Output the [X, Y] coordinate of the center of the cell containing the given text.  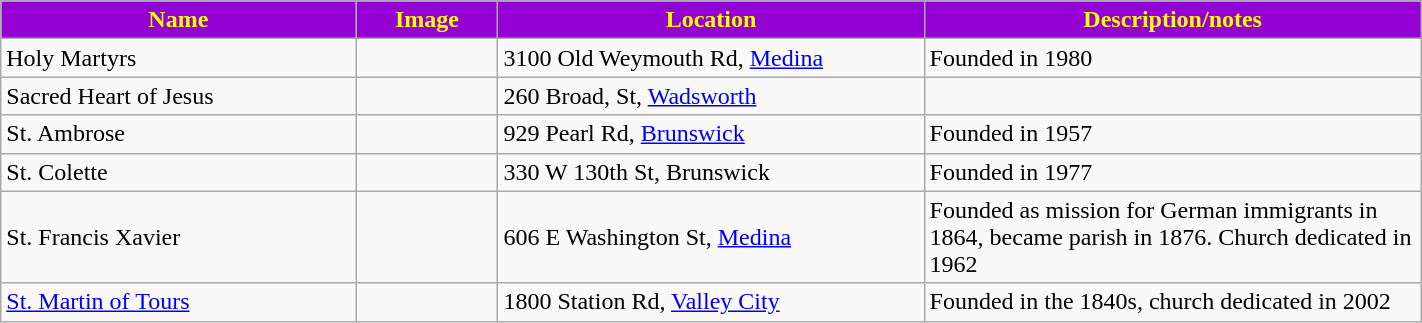
Founded in 1980 [1172, 58]
330 W 130th St, Brunswick [711, 172]
Holy Martyrs [178, 58]
Description/notes [1172, 20]
Name [178, 20]
606 E Washington St, Medina [711, 237]
St. Colette [178, 172]
St. Martin of Tours [178, 302]
Founded as mission for German immigrants in 1864, became parish in 1876. Church dedicated in 1962 [1172, 237]
Image [427, 20]
Founded in 1957 [1172, 134]
Sacred Heart of Jesus [178, 96]
Founded in 1977 [1172, 172]
260 Broad, St, Wadsworth [711, 96]
3100 Old Weymouth Rd, Medina [711, 58]
Location [711, 20]
1800 Station Rd, Valley City [711, 302]
Founded in the 1840s, church dedicated in 2002 [1172, 302]
St. Ambrose [178, 134]
929 Pearl Rd, Brunswick [711, 134]
St. Francis Xavier [178, 237]
